Pinpoint the cell where the given text exists, returning its [X, Y] midpoint coordinate. 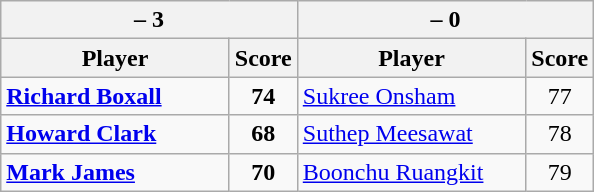
Mark James [116, 172]
79 [560, 172]
Sukree Onsham [412, 96]
Richard Boxall [116, 96]
– 3 [150, 20]
– 0 [446, 20]
70 [263, 172]
68 [263, 134]
77 [560, 96]
Howard Clark [116, 134]
Suthep Meesawat [412, 134]
Boonchu Ruangkit [412, 172]
78 [560, 134]
74 [263, 96]
